Determine the [x, y] coordinate at the center of the cell enclosing the given text.  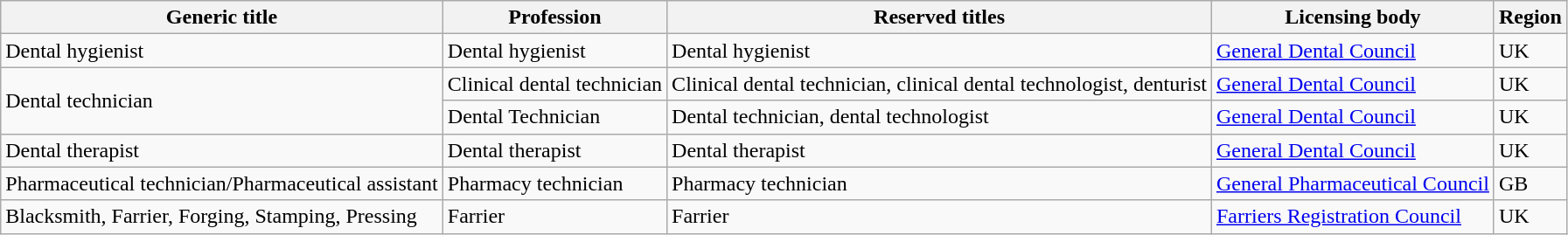
General Pharmaceutical Council [1352, 183]
Dental technician [222, 100]
Pharmaceutical technician/Pharmaceutical assistant [222, 183]
Dental technician, dental technologist [939, 117]
Region [1530, 17]
Profession [554, 17]
Clinical dental technician [554, 84]
Licensing body [1352, 17]
GB [1530, 183]
Reserved titles [939, 17]
Farriers Registration Council [1352, 217]
Clinical dental technician, clinical dental technologist, denturist [939, 84]
Blacksmith, Farrier, Forging, Stamping, Pressing [222, 217]
Dental Technician [554, 117]
Generic title [222, 17]
